Pinpoint the cell where the given text exists, returning its (X, Y) midpoint coordinate. 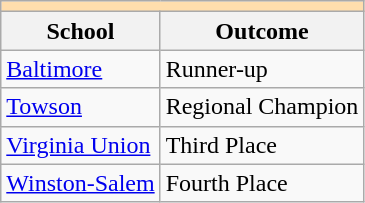
Outcome (262, 31)
Fourth Place (262, 183)
Third Place (262, 145)
Runner-up (262, 69)
Winston-Salem (80, 183)
Baltimore (80, 69)
School (80, 31)
Towson (80, 107)
Virginia Union (80, 145)
Regional Champion (262, 107)
